Search for the cell housing the specified text and yield its (X, Y) center coordinate. 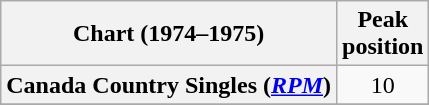
Canada Country Singles (RPM) (169, 85)
Peak position (383, 34)
10 (383, 85)
Chart (1974–1975) (169, 34)
